From the cell containing the given text, extract its center point as (x, y) coordinate. 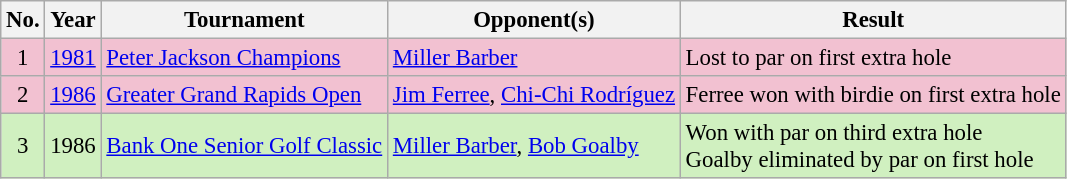
Miller Barber, Bob Goalby (534, 146)
Greater Grand Rapids Open (244, 95)
1981 (73, 58)
Tournament (244, 20)
No. (23, 20)
Bank One Senior Golf Classic (244, 146)
Ferree won with birdie on first extra hole (873, 95)
2 (23, 95)
3 (23, 146)
Miller Barber (534, 58)
Year (73, 20)
Lost to par on first extra hole (873, 58)
1 (23, 58)
Jim Ferree, Chi-Chi Rodríguez (534, 95)
Won with par on third extra holeGoalby eliminated by par on first hole (873, 146)
Opponent(s) (534, 20)
Result (873, 20)
Peter Jackson Champions (244, 58)
